Return the [X, Y] coordinate for the center point of the cell that contains the specified text.  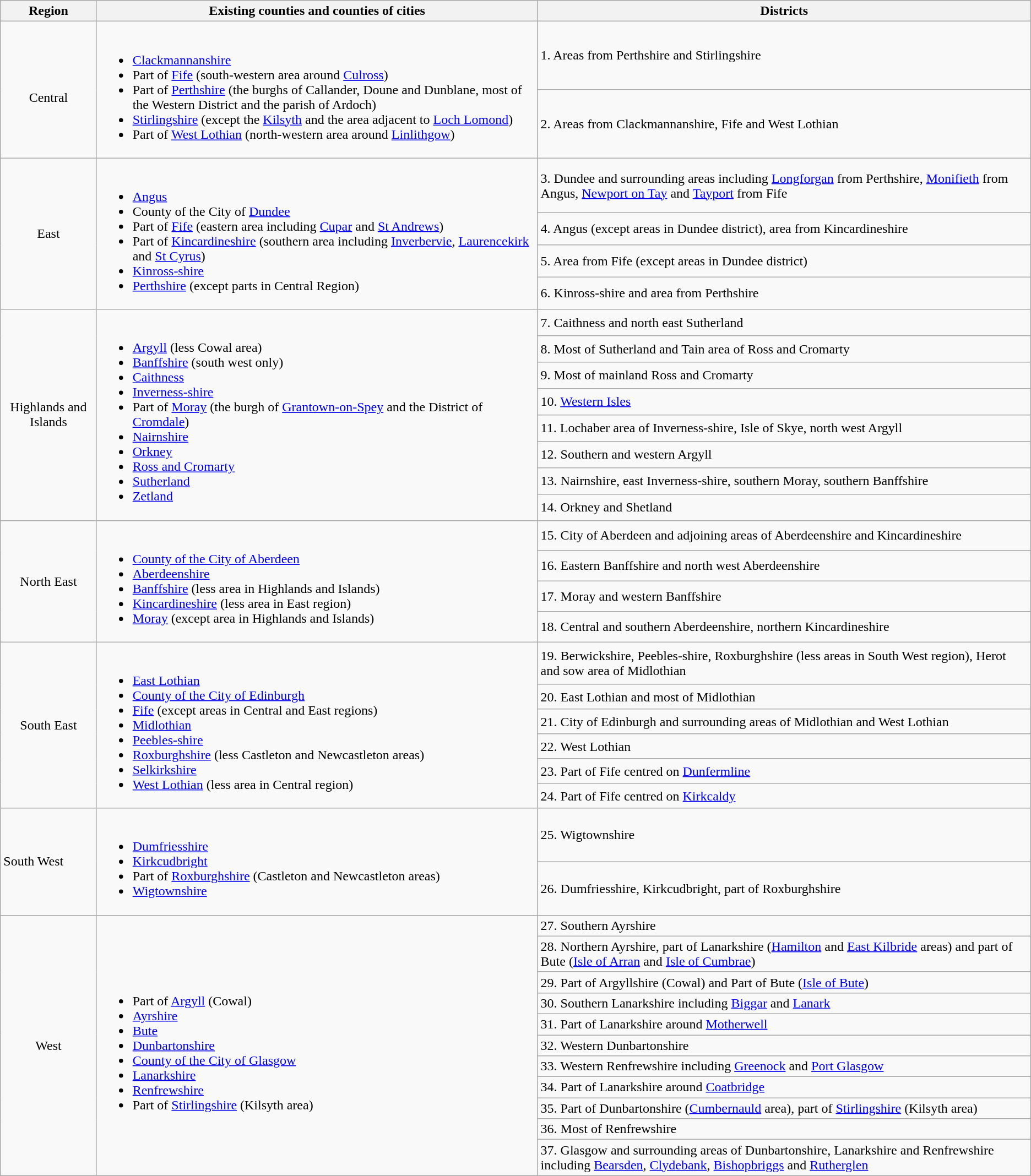
31. Part of Lanarkshire around Motherwell [784, 1024]
20. East Lothian and most of Midlothian [784, 697]
3. Dundee and surrounding areas including Longforgan from Perthshire, Monifieth from Angus, Newport on Tay and Tayport from Fife [784, 186]
9. Most of mainland Ross and Cromarty [784, 375]
27. Southern Ayrshire [784, 925]
10. Western Isles [784, 402]
26. Dumfriesshire, Kirkcudbright, part of Roxburghshire [784, 889]
Existing counties and counties of cities [317, 11]
34. Part of Lanarkshire around Coatbridge [784, 1087]
East [48, 233]
DumfriesshireKirkcudbrightPart of Roxburghshire (Castleton and Newcastleton areas)Wigtownshire [317, 862]
South West [48, 862]
28. Northern Ayrshire, part of Lanarkshire (Hamilton and East Kilbride areas) and part of Bute (Isle of Arran and Isle of Cumbrae) [784, 954]
5. Area from Fife (except areas in Dundee district) [784, 261]
Central [48, 90]
25. Wigtownshire [784, 835]
18. Central and southern Aberdeenshire, northern Kincardineshire [784, 627]
12. Southern and western Argyll [784, 454]
South East [48, 725]
16. Eastern Banffshire and north west Aberdeenshire [784, 566]
13. Nairnshire, east Inverness-shire, southern Moray, southern Banffshire [784, 481]
8. Most of Sutherland and Tain area of Ross and Cromarty [784, 349]
14. Orkney and Shetland [784, 507]
4. Angus (except areas in Dundee district), area from Kincardineshire [784, 229]
West [48, 1045]
Part of Argyll (Cowal)AyrshireButeDunbartonshireCounty of the City of GlasgowLanarkshireRenfrewshirePart of Stirlingshire (Kilsyth area) [317, 1045]
29. Part of Argyllshire (Cowal) and Part of Bute (Isle of Bute) [784, 982]
Districts [784, 11]
15. City of Aberdeen and adjoining areas of Aberdeenshire and Kincardineshire [784, 535]
Region [48, 11]
17. Moray and western Banffshire [784, 597]
24. Part of Fife centred on Kirkcaldy [784, 796]
36. Most of Renfrewshire [784, 1129]
Highlands and Islands [48, 415]
33. Western Renfrewshire including Greenock and Port Glasgow [784, 1066]
23. Part of Fife centred on Dunfermline [784, 771]
7. Caithness and north east Sutherland [784, 323]
1. Areas from Perthshire and Stirlingshire [784, 56]
30. Southern Lanarkshire including Biggar and Lanark [784, 1003]
19. Berwickshire, Peebles-shire, Roxburghshire (less areas in South West region), Herot and sow area of Midlothian [784, 663]
37. Glasgow and surrounding areas of Dunbartonshire, Lanarkshire and Renfrewshire including Bearsden, Clydebank, Bishopbriggs and Rutherglen [784, 1157]
22. West Lothian [784, 747]
35. Part of Dunbartonshire (Cumbernauld area), part of Stirlingshire (Kilsyth area) [784, 1108]
2. Areas from Clackmannanshire, Fife and West Lothian [784, 124]
6. Kinross-shire and area from Perthshire [784, 293]
11. Lochaber area of Inverness-shire, Isle of Skye, north west Argyll [784, 428]
21. City of Edinburgh and surrounding areas of Midlothian and West Lothian [784, 721]
32. Western Dunbartonshire [784, 1046]
North East [48, 581]
